Locate the cell with the specified text and output its [X, Y] center coordinate. 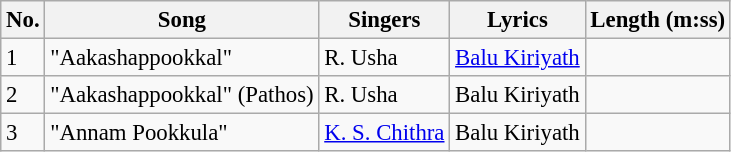
No. [23, 20]
Song [182, 20]
"Aakashappookkal" [182, 58]
"Aakashappookkal" (Pathos) [182, 95]
Singers [384, 20]
Lyrics [518, 20]
1 [23, 58]
K. S. Chithra [384, 133]
3 [23, 133]
Length (m:ss) [658, 20]
2 [23, 95]
"Annam Pookkula" [182, 133]
